Provide the (X, Y) coordinate of the cell's center where the given text is located.  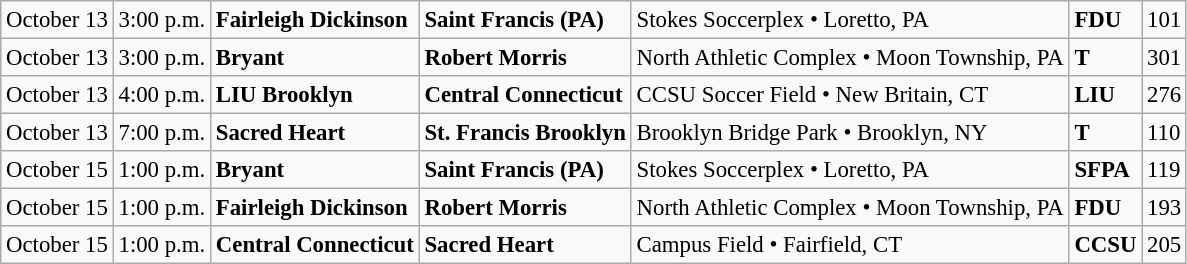
CCSU Soccer Field • New Britain, CT (850, 95)
276 (1164, 95)
205 (1164, 245)
7:00 p.m. (162, 133)
LIU Brooklyn (316, 95)
SFPA (1106, 170)
LIU (1106, 95)
Campus Field • Fairfield, CT (850, 245)
301 (1164, 58)
4:00 p.m. (162, 95)
St. Francis Brooklyn (525, 133)
193 (1164, 208)
119 (1164, 170)
101 (1164, 20)
CCSU (1106, 245)
110 (1164, 133)
Brooklyn Bridge Park • Brooklyn, NY (850, 133)
